Find where the given text appears and provide that cell's center as [X, Y] coordinate. 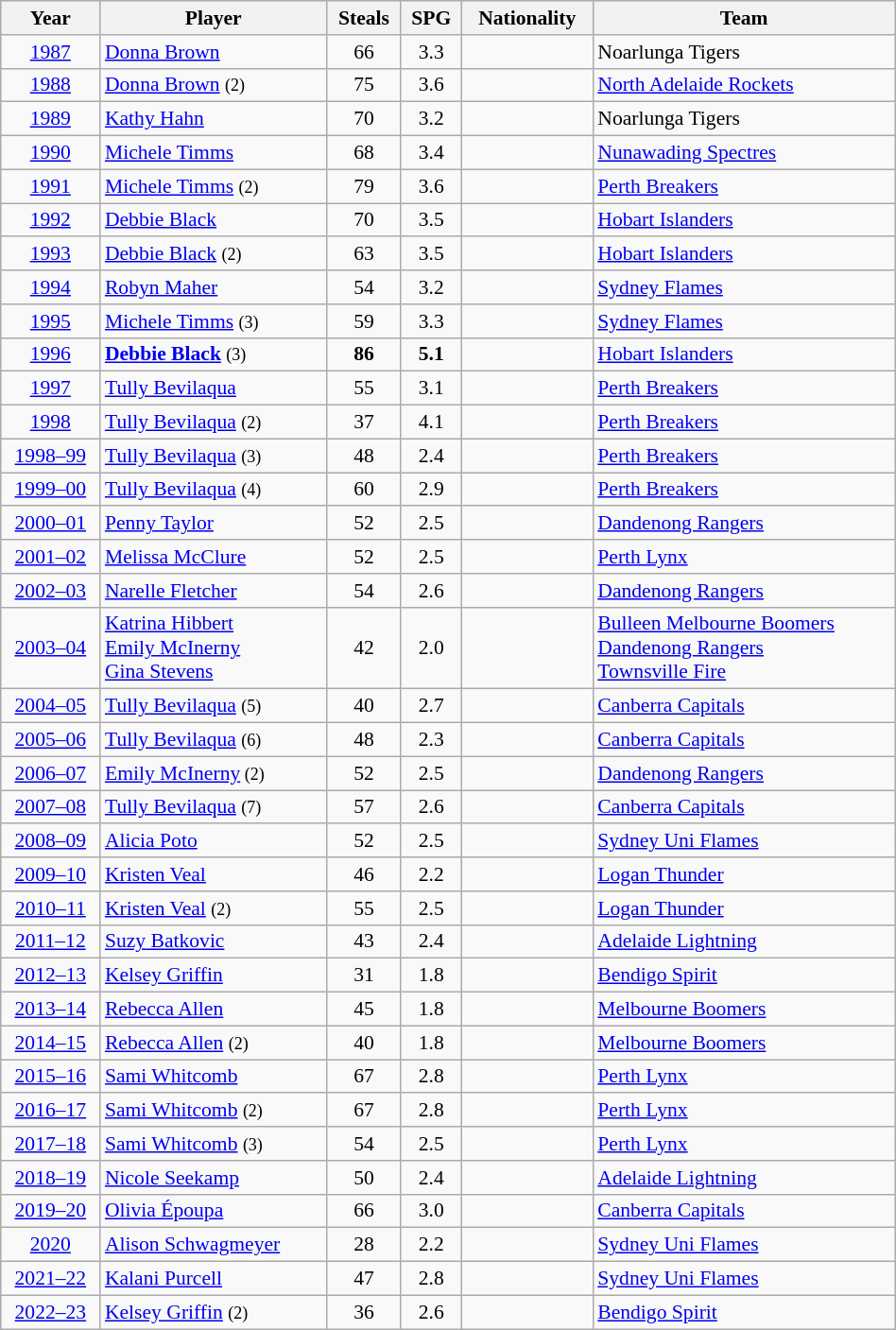
Tully Bevilaqua (6) [214, 740]
36 [365, 1312]
2018–19 [51, 1178]
2.7 [431, 706]
North Adelaide Rockets [744, 85]
2.3 [431, 740]
Kathy Hahn [214, 119]
1987 [51, 52]
Michele Timms (3) [214, 321]
37 [365, 423]
86 [365, 354]
Debbie Black (3) [214, 354]
Year [51, 18]
2000–01 [51, 524]
50 [365, 1178]
1998–99 [51, 456]
Tully Bevilaqua (5) [214, 706]
2020 [51, 1245]
2007–08 [51, 807]
Debbie Black (2) [214, 254]
1998 [51, 423]
Kalani Purcell [214, 1279]
31 [365, 976]
45 [365, 1010]
2002–03 [51, 591]
Kelsey Griffin (2) [214, 1312]
2008–09 [51, 841]
Tully Bevilaqua [214, 389]
1994 [51, 287]
Melissa McClure [214, 557]
Rebecca Allen [214, 1010]
2017–18 [51, 1144]
43 [365, 941]
Olivia Époupa [214, 1211]
1999–00 [51, 490]
Nunawading Spectres [744, 153]
Alicia Poto [214, 841]
Suzy Batkovic [214, 941]
1993 [51, 254]
Sami Whitcomb [214, 1077]
2011–12 [51, 941]
Steals [365, 18]
42 [365, 648]
75 [365, 85]
4.1 [431, 423]
Tully Bevilaqua (7) [214, 807]
1990 [51, 153]
Donna Brown [214, 52]
2014–15 [51, 1043]
2016–17 [51, 1111]
2022–23 [51, 1312]
1997 [51, 389]
57 [365, 807]
2009–10 [51, 874]
Nationality [527, 18]
1989 [51, 119]
Nicole Seekamp [214, 1178]
46 [365, 874]
Katrina Hibbert Emily McInerny Gina Stevens [214, 648]
2006–07 [51, 773]
3.4 [431, 153]
Emily McInerny (2) [214, 773]
Sami Whitcomb (2) [214, 1111]
2021–22 [51, 1279]
Tully Bevilaqua (4) [214, 490]
1995 [51, 321]
Narelle Fletcher [214, 591]
1991 [51, 186]
2012–13 [51, 976]
1996 [51, 354]
2005–06 [51, 740]
2013–14 [51, 1010]
Team [744, 18]
5.1 [431, 354]
Tully Bevilaqua (3) [214, 456]
59 [365, 321]
2001–02 [51, 557]
Player [214, 18]
Kelsey Griffin [214, 976]
Kristen Veal [214, 874]
SPG [431, 18]
68 [365, 153]
28 [365, 1245]
1992 [51, 220]
2.9 [431, 490]
Sami Whitcomb (3) [214, 1144]
3.0 [431, 1211]
Kristen Veal (2) [214, 908]
2010–11 [51, 908]
Rebecca Allen (2) [214, 1043]
3.1 [431, 389]
Donna Brown (2) [214, 85]
47 [365, 1279]
Debbie Black [214, 220]
Penny Taylor [214, 524]
60 [365, 490]
79 [365, 186]
2003–04 [51, 648]
2004–05 [51, 706]
1988 [51, 85]
2015–16 [51, 1077]
Alison Schwagmeyer [214, 1245]
63 [365, 254]
Robyn Maher [214, 287]
2.0 [431, 648]
Michele Timms (2) [214, 186]
2019–20 [51, 1211]
Michele Timms [214, 153]
Bulleen Melbourne Boomers Dandenong Rangers Townsville Fire [744, 648]
Tully Bevilaqua (2) [214, 423]
